Pinpoint the cell where the given text exists, returning its (X, Y) midpoint coordinate. 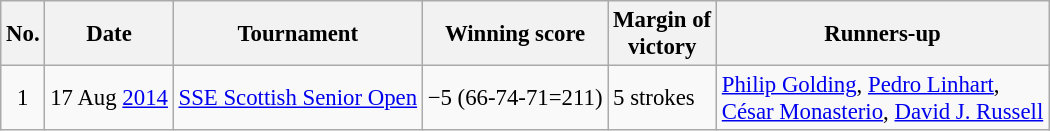
Winning score (514, 34)
17 Aug 2014 (109, 98)
Tournament (298, 34)
SSE Scottish Senior Open (298, 98)
Philip Golding, Pedro Linhart, César Monasterio, David J. Russell (882, 98)
Margin ofvictory (662, 34)
1 (23, 98)
5 strokes (662, 98)
−5 (66-74-71=211) (514, 98)
Runners-up (882, 34)
Date (109, 34)
No. (23, 34)
